Find where the given text appears and provide that cell's center as (X, Y) coordinate. 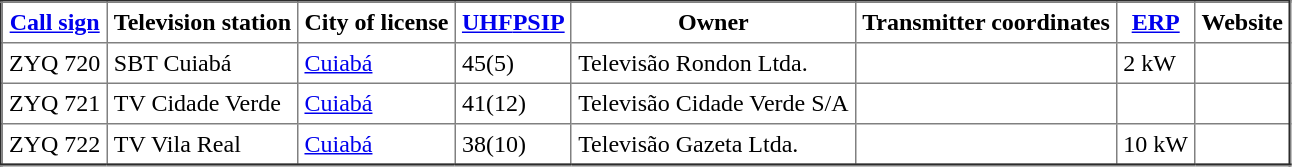
Televisão Gazeta Ltda. (713, 144)
ZYQ 721 (55, 103)
ZYQ 722 (55, 144)
Call sign (55, 22)
ZYQ 720 (55, 63)
Televisão Cidade Verde S/A (713, 103)
Television station (202, 22)
41(12) (513, 103)
SBT Cuiabá (202, 63)
ERP (1156, 22)
2 kW (1156, 63)
City of license (376, 22)
Transmitter coordinates (986, 22)
TV Cidade Verde (202, 103)
45(5) (513, 63)
TV Vila Real (202, 144)
Owner (713, 22)
10 kW (1156, 144)
Website (1243, 22)
UHFPSIP (513, 22)
Televisão Rondon Ltda. (713, 63)
38(10) (513, 144)
